Detect which cell encompasses the target text, then output its [x, y] center coordinate. 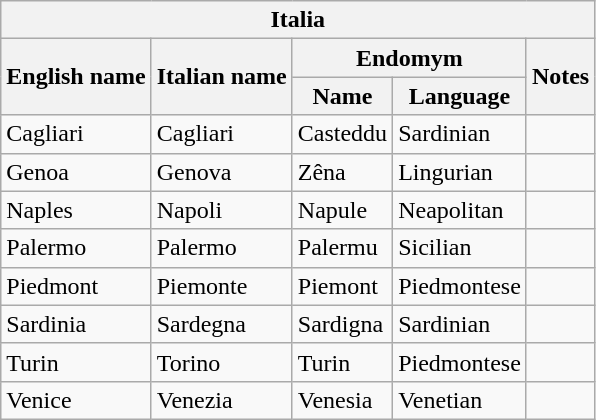
Naples [76, 210]
Napule [342, 210]
Sardigna [342, 324]
Sardinia [76, 324]
Sardegna [222, 324]
Notes [560, 77]
Name [342, 96]
Casteddu [342, 134]
Sicilian [460, 248]
Endomym [409, 58]
Lingurian [460, 172]
Palermu [342, 248]
Italian name [222, 77]
Venesia [342, 400]
Zêna [342, 172]
Piemonte [222, 286]
Language [460, 96]
Genoa [76, 172]
Napoli [222, 210]
Torino [222, 362]
Piemont [342, 286]
Venetian [460, 400]
Italia [298, 20]
Genova [222, 172]
Neapolitan [460, 210]
Venezia [222, 400]
Venice [76, 400]
English name [76, 77]
Piedmont [76, 286]
